Capture the cell that displays the provided text and extract its [X, Y] central coordinate. 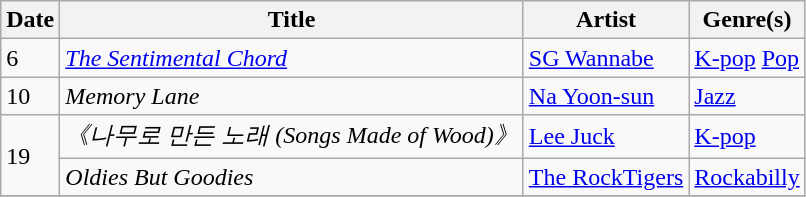
Date [30, 20]
Na Yoon-sun [606, 96]
6 [30, 58]
SG Wannabe [606, 58]
《나무로 만든 노래 (Songs Made of Wood)》 [292, 136]
Genre(s) [747, 20]
Rockabilly [747, 177]
Artist [606, 20]
19 [30, 156]
Lee Juck [606, 136]
Title [292, 20]
Jazz [747, 96]
K-pop Pop [747, 58]
The RockTigers [606, 177]
Memory Lane [292, 96]
The Sentimental Chord [292, 58]
K-pop [747, 136]
Oldies But Goodies [292, 177]
10 [30, 96]
